Scan for the cell matching the given text and deliver its [x, y] coordinate at center. 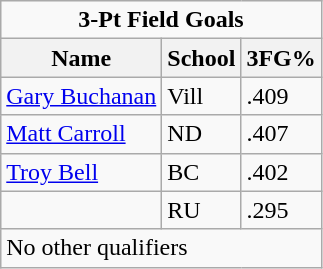
RU [202, 210]
.409 [281, 96]
.407 [281, 134]
ND [202, 134]
.295 [281, 210]
School [202, 58]
No other qualifiers [161, 248]
Name [82, 58]
Matt Carroll [82, 134]
3-Pt Field Goals [161, 20]
.402 [281, 172]
Gary Buchanan [82, 96]
3FG% [281, 58]
Vill [202, 96]
BC [202, 172]
Troy Bell [82, 172]
